Pinpoint the cell where the given text exists, returning its [x, y] midpoint coordinate. 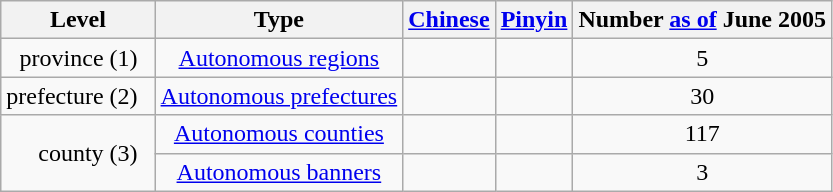
Pinyin [534, 20]
Chinese [449, 20]
Autonomous counties [279, 134]
prefecture (2) [78, 96]
Number as of June 2005 [702, 20]
Autonomous regions [279, 58]
province (1) [78, 58]
Autonomous prefectures [279, 96]
30 [702, 96]
5 [702, 58]
Level [78, 20]
3 [702, 172]
county (3) [78, 153]
117 [702, 134]
Type [279, 20]
Autonomous banners [279, 172]
